Search for the cell housing the specified text and yield its (x, y) center coordinate. 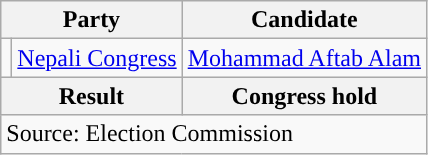
Result (92, 96)
Candidate (304, 20)
Party (92, 20)
Congress hold (304, 96)
Source: Election Commission (214, 134)
Nepali Congress (97, 58)
Mohammad Aftab Alam (304, 58)
